Capture the cell that displays the provided text and extract its (x, y) central coordinate. 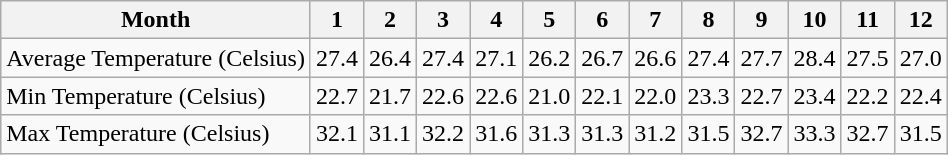
22.0 (656, 96)
27.0 (920, 58)
23.4 (814, 96)
31.1 (390, 134)
5 (550, 20)
4 (496, 20)
26.7 (602, 58)
12 (920, 20)
22.1 (602, 96)
Min Temperature (Celsius) (156, 96)
26.4 (390, 58)
22.4 (920, 96)
26.6 (656, 58)
Max Temperature (Celsius) (156, 134)
21.7 (390, 96)
6 (602, 20)
1 (336, 20)
27.7 (762, 58)
32.1 (336, 134)
28.4 (814, 58)
33.3 (814, 134)
2 (390, 20)
31.6 (496, 134)
9 (762, 20)
11 (868, 20)
Month (156, 20)
8 (708, 20)
10 (814, 20)
23.3 (708, 96)
26.2 (550, 58)
3 (444, 20)
21.0 (550, 96)
31.2 (656, 134)
7 (656, 20)
22.2 (868, 96)
27.1 (496, 58)
Average Temperature (Celsius) (156, 58)
32.2 (444, 134)
27.5 (868, 58)
